Return the (X, Y) coordinate for the center point of the cell that contains the specified text.  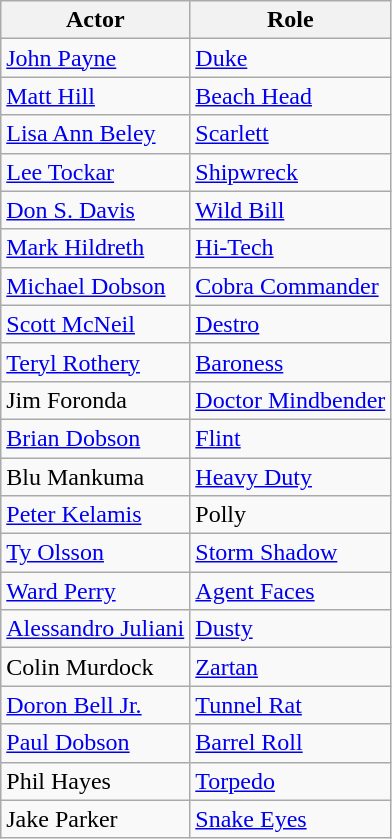
Phil Hayes (96, 781)
Doron Bell Jr. (96, 705)
Shipwreck (290, 172)
Michael Dobson (96, 286)
Snake Eyes (290, 819)
Baroness (290, 362)
Teryl Rothery (96, 362)
Lee Tockar (96, 172)
Ward Perry (96, 591)
Agent Faces (290, 591)
Duke (290, 58)
Lisa Ann Beley (96, 134)
Role (290, 20)
Ty Olsson (96, 553)
Scott McNeil (96, 324)
Brian Dobson (96, 438)
Mark Hildreth (96, 248)
Wild Bill (290, 210)
Paul Dobson (96, 743)
Torpedo (290, 781)
Zartan (290, 667)
Jim Foronda (96, 400)
Storm Shadow (290, 553)
Flint (290, 438)
Actor (96, 20)
Colin Murdock (96, 667)
Blu Mankuma (96, 477)
Scarlett (290, 134)
Doctor Mindbender (290, 400)
John Payne (96, 58)
Barrel Roll (290, 743)
Beach Head (290, 96)
Alessandro Juliani (96, 629)
Jake Parker (96, 819)
Don S. Davis (96, 210)
Cobra Commander (290, 286)
Tunnel Rat (290, 705)
Peter Kelamis (96, 515)
Destro (290, 324)
Polly (290, 515)
Dusty (290, 629)
Matt Hill (96, 96)
Hi-Tech (290, 248)
Heavy Duty (290, 477)
